Return the (x, y) coordinate for the center point of the cell that contains the specified text.  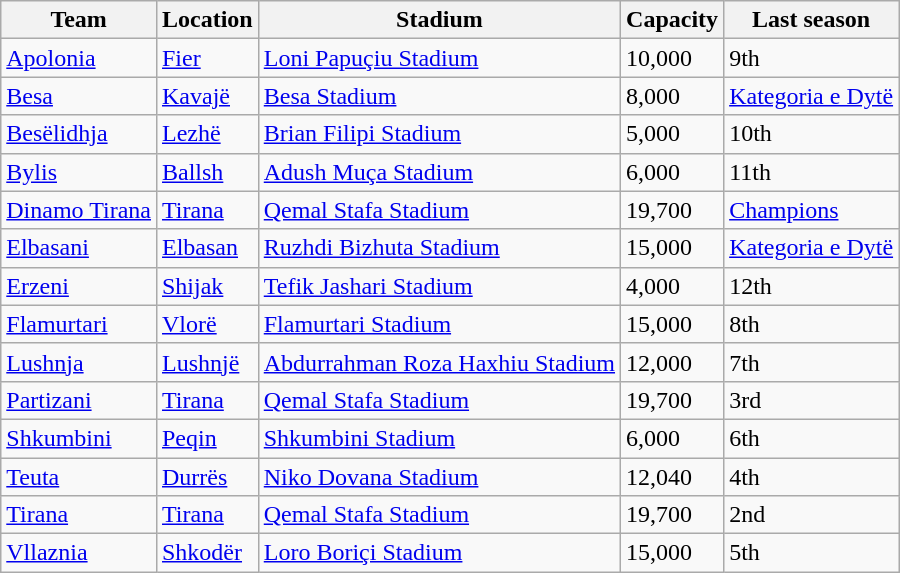
Capacity (672, 20)
Besa (79, 96)
Teuta (79, 477)
10,000 (672, 58)
Fier (207, 58)
12,040 (672, 477)
4,000 (672, 286)
Kavajë (207, 96)
Erzeni (79, 286)
3rd (812, 400)
8th (812, 324)
Ballsh (207, 172)
Bylis (79, 172)
7th (812, 362)
2nd (812, 515)
11th (812, 172)
Flamurtari (79, 324)
Elbasani (79, 248)
Last season (812, 20)
Besa Stadium (439, 96)
Lezhë (207, 134)
Niko Dovana Stadium (439, 477)
5th (812, 553)
4th (812, 477)
Abdurrahman Roza Haxhiu Stadium (439, 362)
Partizani (79, 400)
Lushnja (79, 362)
Shkumbini Stadium (439, 438)
5,000 (672, 134)
10th (812, 134)
6th (812, 438)
9th (812, 58)
Shijak (207, 286)
Apolonia (79, 58)
12,000 (672, 362)
Peqin (207, 438)
Dinamo Tirana (79, 210)
Tefik Jashari Stadium (439, 286)
Lushnjë (207, 362)
Stadium (439, 20)
Adush Muça Stadium (439, 172)
Champions (812, 210)
Team (79, 20)
8,000 (672, 96)
Brian Filipi Stadium (439, 134)
Ruzhdi Bizhuta Stadium (439, 248)
Shkumbini (79, 438)
Location (207, 20)
12th (812, 286)
Flamurtari Stadium (439, 324)
Durrës (207, 477)
Vlorë (207, 324)
Loni Papuçiu Stadium (439, 58)
Vllaznia (79, 553)
Shkodër (207, 553)
Elbasan (207, 248)
Loro Boriçi Stadium (439, 553)
Besëlidhja (79, 134)
